Return (x, y) of the center of cell containing provided text 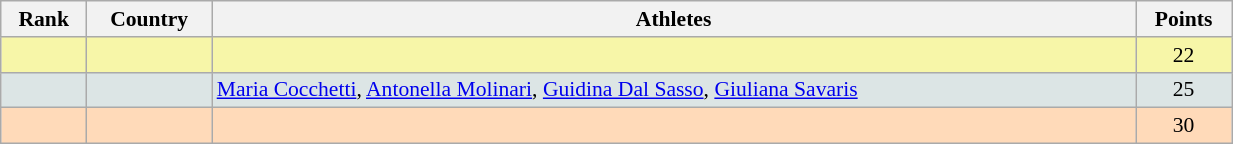
Points (1184, 19)
22 (1184, 55)
Country (150, 19)
25 (1184, 90)
Maria Cocchetti, Antonella Molinari, Guidina Dal Sasso, Giuliana Savaris (674, 90)
Rank (44, 19)
Athletes (674, 19)
30 (1184, 126)
